From the cell containing the given text, extract its center point as [X, Y] coordinate. 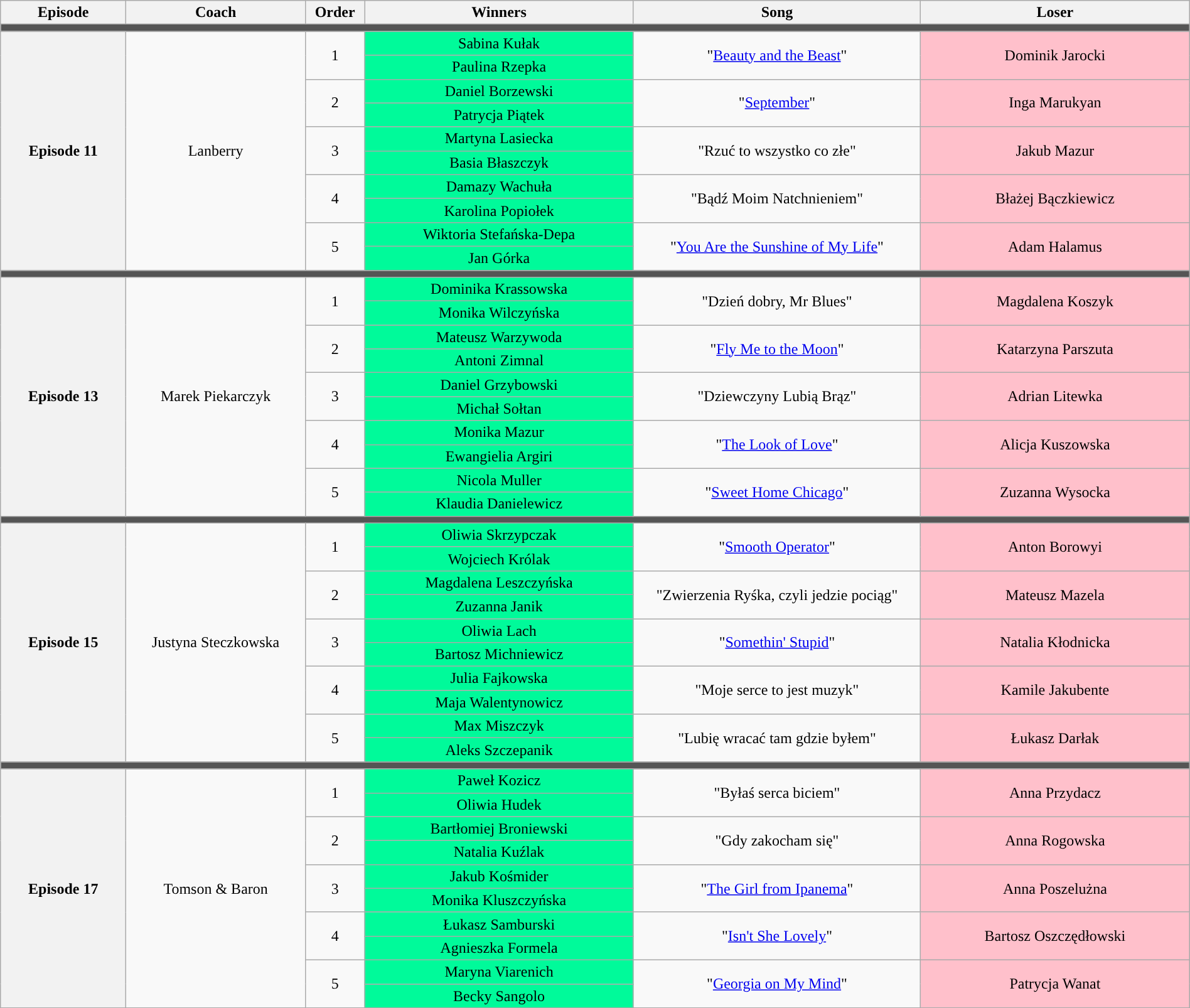
"Dziewczyny Lubią Brąz" [777, 397]
"You Are the Sunshine of My Life" [777, 246]
Agnieszka Formela [500, 948]
Natalia Kuźlak [500, 852]
"Georgia on My Mind" [777, 984]
Julia Fajkowska [500, 678]
Lanberry [216, 151]
"Byłaś serca biciem" [777, 793]
Coach [216, 13]
Jan Górka [500, 258]
Maryna Viarenich [500, 972]
Adrian Litewka [1056, 397]
Mateusz Warzywoda [500, 337]
Antoni Zimnal [500, 361]
Bartosz Michniewicz [500, 655]
Oliwia Hudek [500, 805]
"Gdy zakocham się" [777, 840]
Nicola Muller [500, 480]
Daniel Borzewski [500, 91]
Episode 15 [63, 643]
Wiktoria Stefańska-Depa [500, 234]
Marek Piekarczyk [216, 397]
Monika Wilczyńska [500, 313]
Patrycja Piątek [500, 115]
Ewangielia Argiri [500, 456]
Michał Sołtan [500, 409]
Song [777, 13]
Adam Halamus [1056, 246]
Błażej Bączkiewicz [1056, 198]
"Somethin' Stupid" [777, 643]
"September" [777, 103]
"Sweet Home Chicago" [777, 492]
Anna Poszelużna [1056, 888]
Oliwia Lach [500, 631]
Maja Walentynowicz [500, 702]
Dominik Jarocki [1056, 55]
Loser [1056, 13]
Max Miszczyk [500, 726]
"Isn't She Lovely" [777, 936]
Kamile Jakubente [1056, 690]
Bartosz Oszczędłowski [1056, 936]
"Lubię wracać tam gdzie byłem" [777, 738]
Episode 17 [63, 889]
Becky Sangolo [500, 996]
"Zwierzenia Ryśka, czyli jedzie pociąg" [777, 594]
Daniel Grzybowski [500, 385]
Anna Rogowska [1056, 840]
Magdalena Leszczyńska [500, 582]
Mateusz Mazela [1056, 594]
Justyna Steczkowska [216, 643]
"Rzuć to wszystko co złe" [777, 151]
Zuzanna Janik [500, 606]
Episode 13 [63, 397]
Łukasz Darłak [1056, 738]
Paweł Kozicz [500, 781]
Tomson & Baron [216, 889]
Inga Marukyan [1056, 103]
Oliwia Skrzypczak [500, 535]
Jakub Mazur [1056, 151]
Episode [63, 13]
"Dzień dobry, Mr Blues" [777, 301]
Martyna Lasiecka [500, 139]
Zuzanna Wysocka [1056, 492]
Natalia Kłodnicka [1056, 643]
Wojciech Królak [500, 559]
Dominika Krassowska [500, 289]
Aleks Szczepanik [500, 750]
"The Girl from Ipanema" [777, 888]
Jakub Kośmider [500, 876]
Karolina Popiołek [500, 210]
Klaudia Danielewicz [500, 504]
Patrycja Wanat [1056, 984]
"The Look of Love" [777, 444]
Sabina Kułak [500, 43]
"Beauty and the Beast" [777, 55]
Episode 11 [63, 151]
Basia Błaszczyk [500, 163]
Monika Mazur [500, 432]
Magdalena Koszyk [1056, 301]
"Bądź Moim Natchnieniem" [777, 198]
Alicja Kuszowska [1056, 444]
Order [335, 13]
Paulina Rzepka [500, 67]
"Smooth Operator" [777, 547]
"Fly Me to the Moon" [777, 349]
"Moje serce to jest muzyk" [777, 690]
Monika Kluszczyńska [500, 900]
Winners [500, 13]
Katarzyna Parszuta [1056, 349]
Damazy Wachuła [500, 186]
Bartłomiej Broniewski [500, 828]
Łukasz Samburski [500, 924]
Anna Przydacz [1056, 793]
Anton Borowyi [1056, 547]
